For the text-containing cell, return its midpoint in (x, y) coordinate format. 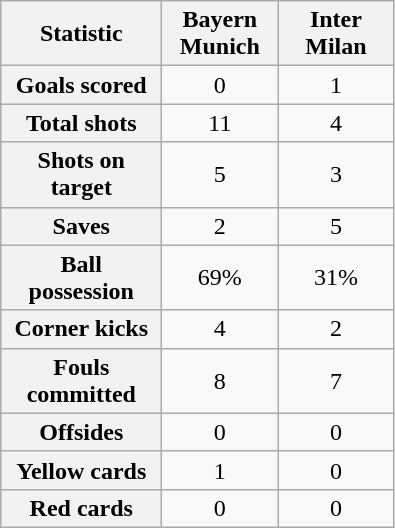
8 (220, 380)
Bayern Munich (220, 34)
69% (220, 278)
Inter Milan (336, 34)
Red cards (82, 508)
Saves (82, 226)
Total shots (82, 123)
Shots on target (82, 174)
11 (220, 123)
Offsides (82, 432)
Statistic (82, 34)
7 (336, 380)
31% (336, 278)
Ball possession (82, 278)
Yellow cards (82, 470)
Corner kicks (82, 329)
Fouls committed (82, 380)
Goals scored (82, 85)
3 (336, 174)
